Scan for the cell matching the given text and deliver its (X, Y) coordinate at center. 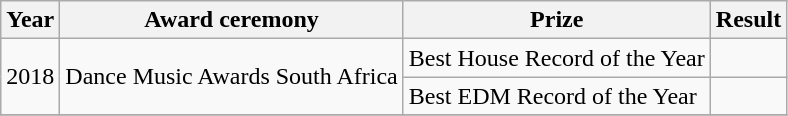
2018 (30, 77)
Year (30, 20)
Best House Record of the Year (556, 58)
Award ceremony (232, 20)
Result (748, 20)
Dance Music Awards South Africa (232, 77)
Best EDM Record of the Year (556, 96)
Prize (556, 20)
